Scan for the cell matching the given text and deliver its (X, Y) coordinate at center. 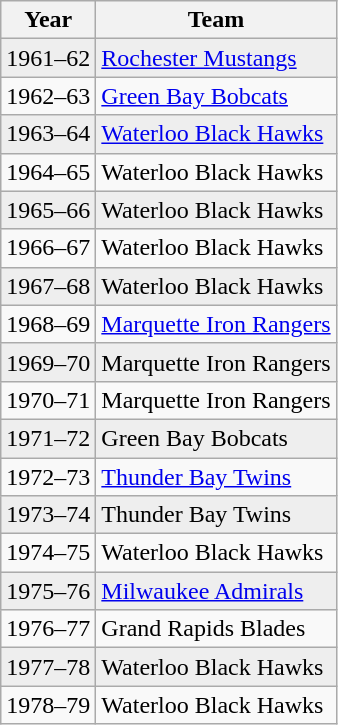
1975–76 (48, 591)
1977–78 (48, 667)
1966–67 (48, 248)
1962–63 (48, 96)
1961–62 (48, 58)
1968–69 (48, 324)
1967–68 (48, 286)
Grand Rapids Blades (216, 629)
1970–71 (48, 400)
1963–64 (48, 134)
1976–77 (48, 629)
1978–79 (48, 705)
Team (216, 20)
1965–66 (48, 210)
1973–74 (48, 515)
Milwaukee Admirals (216, 591)
1964–65 (48, 172)
Year (48, 20)
1972–73 (48, 477)
1974–75 (48, 553)
1969–70 (48, 362)
Rochester Mustangs (216, 58)
1971–72 (48, 438)
